Detect which cell encompasses the target text, then output its (x, y) center coordinate. 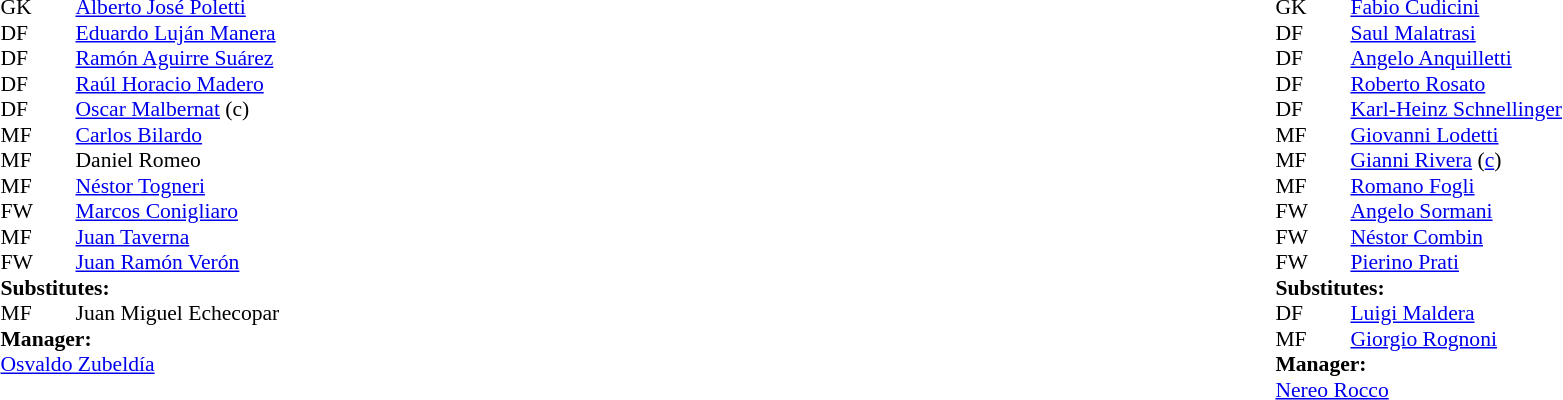
Ramón Aguirre Suárez (178, 59)
Néstor Togneri (178, 186)
Angelo Sormani (1456, 211)
Marcos Conigliaro (178, 211)
Saul Malatrasi (1456, 33)
Gianni Rivera (c) (1456, 161)
Raúl Horacio Madero (178, 84)
Giovanni Lodetti (1456, 135)
Luigi Maldera (1456, 313)
Roberto Rosato (1456, 84)
Romano Fogli (1456, 186)
Angelo Anquilletti (1456, 59)
Carlos Bilardo (178, 135)
Néstor Combin (1456, 237)
Pierino Prati (1456, 263)
Juan Ramón Verón (178, 263)
Daniel Romeo (178, 161)
Giorgio Rognoni (1456, 339)
Juan Taverna (178, 237)
Osvaldo Zubeldía (140, 365)
Karl-Heinz Schnellinger (1456, 109)
Oscar Malbernat (c) (178, 109)
Eduardo Luján Manera (178, 33)
Juan Miguel Echecopar (178, 313)
